Find where the given text appears and provide that cell's center as (X, Y) coordinate. 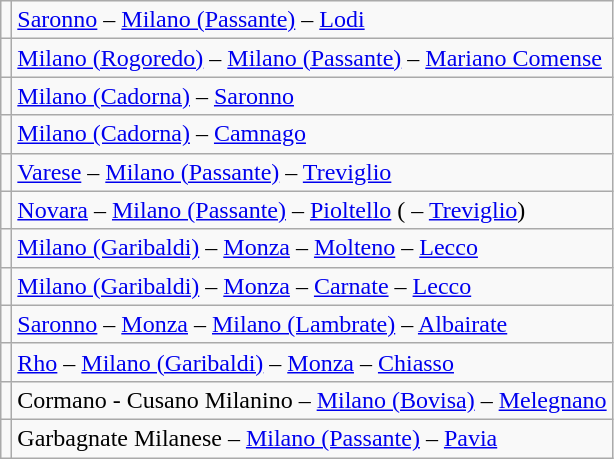
Saronno – Milano (Passante) – Lodi (312, 20)
Milano (Garibaldi) – Monza – Carnate – Lecco (312, 286)
Milano (Cadorna) – Saronno (312, 96)
Milano (Rogoredo) – Milano (Passante) – Mariano Comense (312, 58)
Cormano - Cusano Milanino – Milano (Bovisa) – Melegnano (312, 400)
Rho – Milano (Garibaldi) – Monza – Chiasso (312, 362)
Varese – Milano (Passante) – Treviglio (312, 172)
Saronno – Monza – Milano (Lambrate) – Albairate (312, 324)
Novara – Milano (Passante) – Pioltello ( – Treviglio) (312, 210)
Milano (Garibaldi) – Monza – Molteno – Lecco (312, 248)
Milano (Cadorna) – Camnago (312, 134)
Garbagnate Milanese – Milano (Passante) – Pavia (312, 438)
